Extract the (X, Y) coordinate from the center of the cell holding the provided text.  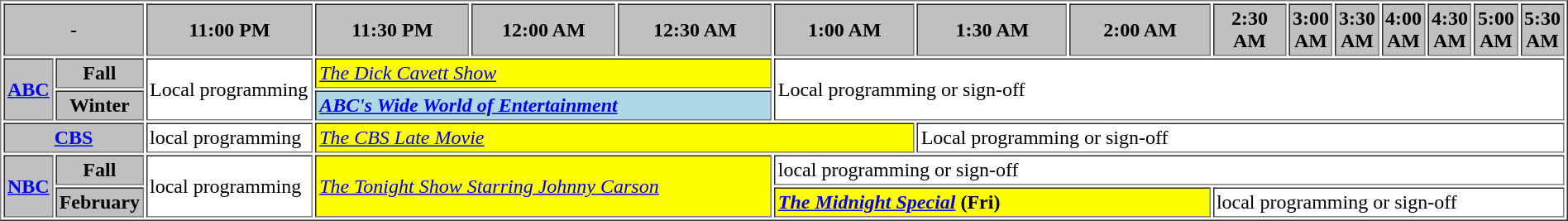
Local programming (229, 89)
The Dick Cavett Show (544, 73)
3:00 AM (1310, 30)
2:00 AM (1140, 30)
- (73, 30)
The Midnight Special (Fri) (992, 202)
5:00 AM (1495, 30)
12:00 AM (543, 30)
February (99, 202)
2:30 AM (1249, 30)
3:30 AM (1356, 30)
5:30 AM (1542, 30)
1:00 AM (844, 30)
11:00 PM (229, 30)
4:00 AM (1403, 30)
4:30 AM (1449, 30)
The CBS Late Movie (615, 137)
ABC (28, 89)
Winter (99, 106)
The Tonight Show Starring Johnny Carson (544, 187)
12:30 AM (695, 30)
ABC's Wide World of Entertainment (544, 106)
1:30 AM (992, 30)
NBC (28, 187)
11:30 PM (392, 30)
CBS (73, 137)
